Return the (x, y) coordinate for the center point of the cell that contains the specified text.  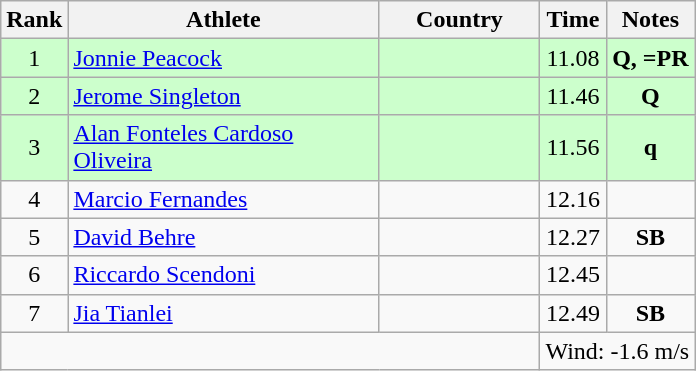
Jonnie Peacock (224, 58)
12.45 (573, 275)
6 (34, 275)
2 (34, 96)
Q (650, 96)
Q, =PR (650, 58)
Notes (650, 20)
Athlete (224, 20)
11.08 (573, 58)
3 (34, 148)
12.49 (573, 313)
Country (460, 20)
11.56 (573, 148)
1 (34, 58)
Time (573, 20)
12.27 (573, 237)
Jia Tianlei (224, 313)
Riccardo Scendoni (224, 275)
11.46 (573, 96)
Rank (34, 20)
12.16 (573, 199)
7 (34, 313)
q (650, 148)
4 (34, 199)
Jerome Singleton (224, 96)
David Behre (224, 237)
5 (34, 237)
Wind: -1.6 m/s (618, 351)
Marcio Fernandes (224, 199)
Alan Fonteles Cardoso Oliveira (224, 148)
